Output the [X, Y] coordinate of the center of the cell containing the given text.  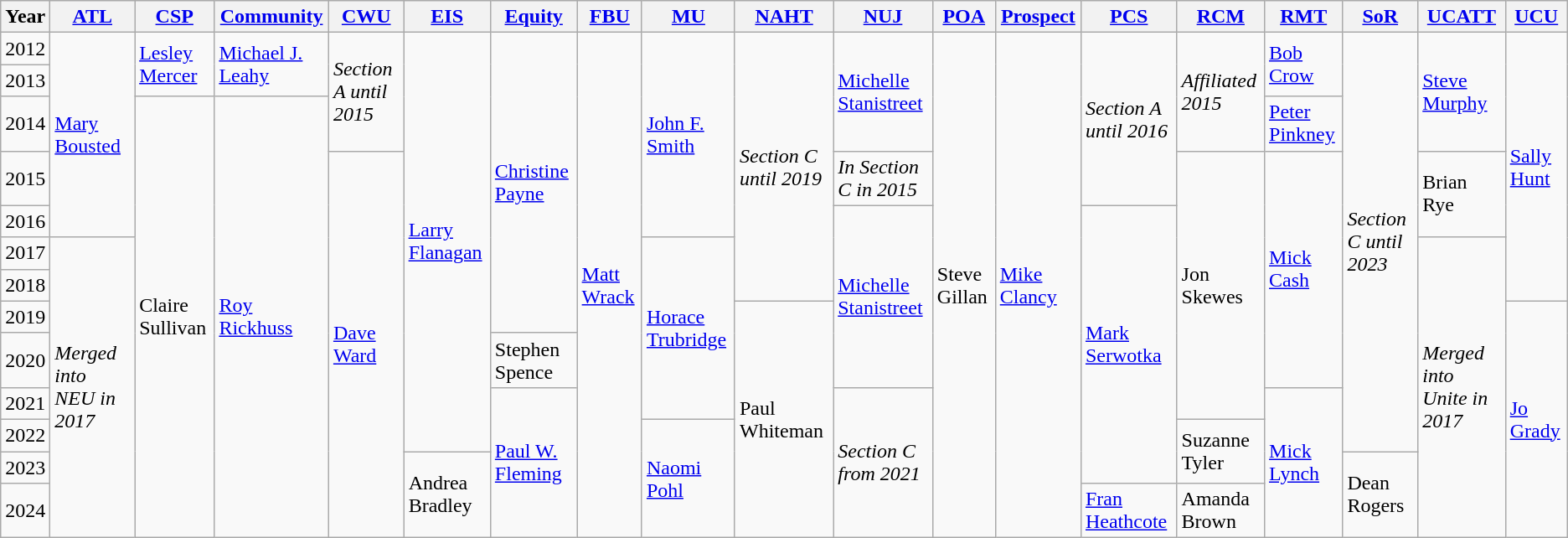
Mick Cash [1303, 269]
Paul W. Fleming [534, 463]
John F. Smith [689, 135]
Dave Ward [366, 344]
Section A until 2016 [1129, 119]
Merged into Unite in 2017 [1462, 387]
Stephen Spence [534, 360]
MU [689, 17]
Brian Rye [1462, 194]
PCS [1129, 17]
Mike Clancy [1038, 285]
Naomi Pohl [689, 478]
Steve Murphy [1462, 92]
2021 [25, 403]
Merged into NEU in 2017 [92, 387]
NAHT [784, 17]
Lesley Mercer [174, 65]
Larry Flanagan [447, 242]
Suzanne Tyler [1220, 451]
Amanda Brown [1220, 511]
Mary Bousted [92, 135]
Section C until 2019 [784, 167]
Michael J. Leahy [271, 65]
Jon Skewes [1220, 285]
Bob Crow [1303, 65]
2022 [25, 435]
Equity [534, 17]
2018 [25, 285]
Mark Serwotka [1129, 344]
CWU [366, 17]
EIS [447, 17]
Horace Trubridge [689, 328]
Affiliated 2015 [1220, 92]
Section C from 2021 [883, 463]
2023 [25, 467]
Community [271, 17]
2019 [25, 317]
In Section C in 2015 [883, 178]
FBU [610, 17]
Roy Rickhuss [271, 317]
Peter Pinkney [1303, 124]
Section C until 2023 [1380, 242]
Paul Whiteman [784, 419]
Prospect [1038, 17]
Year [25, 17]
Andrea Bradley [447, 494]
2012 [25, 49]
UCATT [1462, 17]
RCM [1220, 17]
Section A until 2015 [366, 92]
2013 [25, 80]
2017 [25, 253]
Sally Hunt [1536, 167]
Mick Lynch [1303, 463]
Claire Sullivan [174, 317]
Christine Payne [534, 183]
Fran Heathcote [1129, 511]
2014 [25, 124]
ATL [92, 17]
2015 [25, 178]
Jo Grady [1536, 419]
Steve Gillan [963, 285]
POA [963, 17]
Matt Wrack [610, 285]
SoR [1380, 17]
UCU [1536, 17]
2016 [25, 221]
NUJ [883, 17]
Dean Rogers [1380, 494]
RMT [1303, 17]
2024 [25, 511]
CSP [174, 17]
2020 [25, 360]
